Extract the [X, Y] coordinate from the center of the cell holding the provided text.  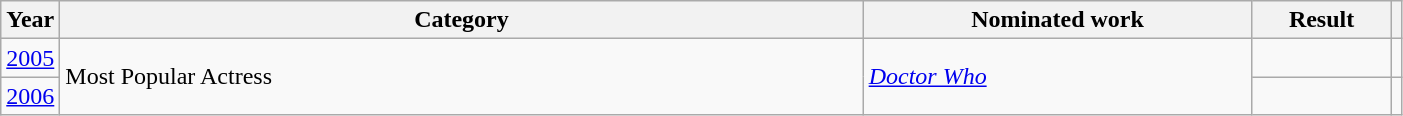
Nominated work [1058, 20]
2006 [30, 96]
Year [30, 20]
2005 [30, 58]
Most Popular Actress [462, 77]
Result [1322, 20]
Doctor Who [1058, 77]
Category [462, 20]
